Identify which cell holds the provided text, then report its [x, y] central coordinate. 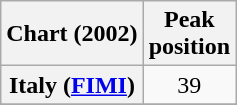
Chart (2002) [72, 34]
Italy (FIMI) [72, 85]
39 [189, 85]
Peakposition [189, 34]
